From the cell containing the given text, extract its center point as [X, Y] coordinate. 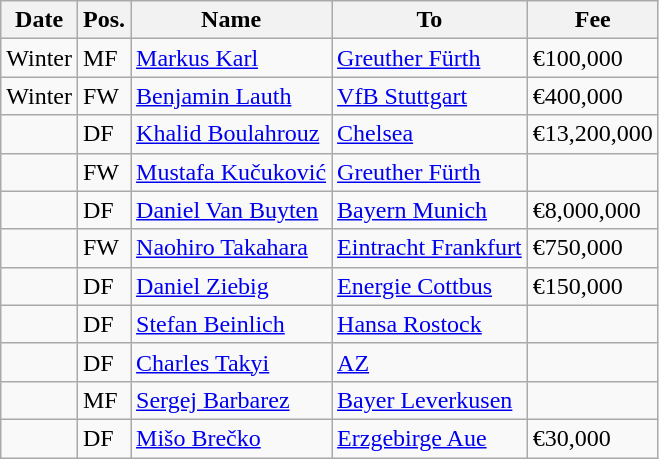
Stefan Beinlich [232, 324]
€30,000 [592, 438]
Pos. [104, 20]
Charles Takyi [232, 362]
AZ [430, 362]
Naohiro Takahara [232, 248]
Hansa Rostock [430, 324]
Bayer Leverkusen [430, 400]
€100,000 [592, 58]
Daniel Van Buyten [232, 210]
VfB Stuttgart [430, 96]
€750,000 [592, 248]
Date [40, 20]
Chelsea [430, 134]
To [430, 20]
Benjamin Lauth [232, 96]
Mustafa Kučuković [232, 172]
Eintracht Frankfurt [430, 248]
Sergej Barbarez [232, 400]
€150,000 [592, 286]
Name [232, 20]
Bayern Munich [430, 210]
€8,000,000 [592, 210]
Fee [592, 20]
Erzgebirge Aue [430, 438]
Mišo Brečko [232, 438]
€13,200,000 [592, 134]
Markus Karl [232, 58]
Khalid Boulahrouz [232, 134]
Energie Cottbus [430, 286]
€400,000 [592, 96]
Daniel Ziebig [232, 286]
